Output the [X, Y] coordinate of the center of the cell containing the given text.  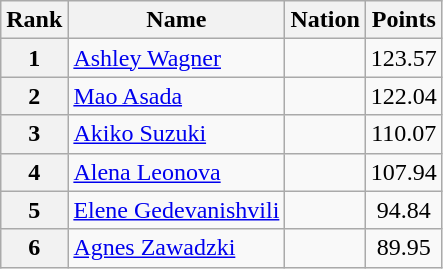
4 [34, 172]
89.95 [404, 248]
1 [34, 58]
122.04 [404, 96]
2 [34, 96]
Nation [325, 20]
Alena Leonova [176, 172]
94.84 [404, 210]
6 [34, 248]
Rank [34, 20]
3 [34, 134]
107.94 [404, 172]
110.07 [404, 134]
Ashley Wagner [176, 58]
Mao Asada [176, 96]
Points [404, 20]
Akiko Suzuki [176, 134]
Agnes Zawadzki [176, 248]
123.57 [404, 58]
Elene Gedevanishvili [176, 210]
5 [34, 210]
Name [176, 20]
